Capture the cell that displays the provided text and extract its [X, Y] central coordinate. 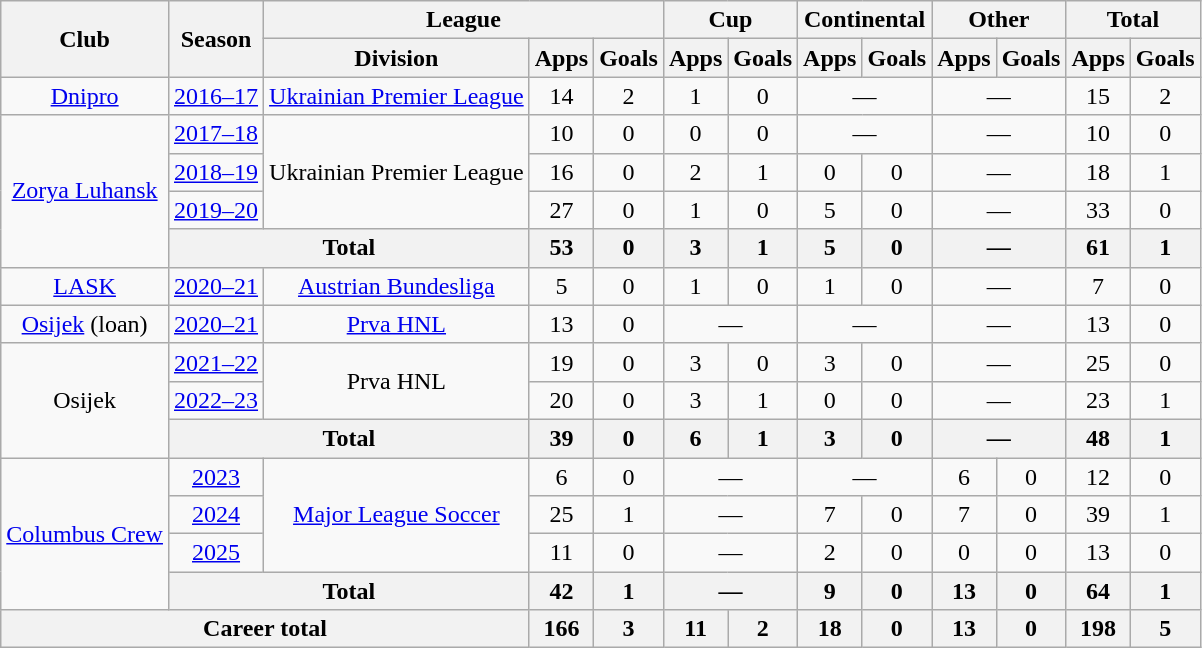
198 [1098, 629]
20 [561, 400]
Osijek (loan) [85, 324]
Zorya Luhansk [85, 191]
2016–17 [216, 96]
LASK [85, 286]
2019–20 [216, 210]
14 [561, 96]
Cup [730, 20]
12 [1098, 477]
Career total [265, 629]
Club [85, 39]
23 [1098, 400]
2023 [216, 477]
9 [830, 591]
15 [1098, 96]
166 [561, 629]
64 [1098, 591]
Season [216, 39]
42 [561, 591]
33 [1098, 210]
Columbus Crew [85, 534]
2017–18 [216, 134]
Division [397, 58]
2022–23 [216, 400]
53 [561, 248]
2025 [216, 553]
2024 [216, 515]
Continental [865, 20]
Other [999, 20]
Austrian Bundesliga [397, 286]
Dnipro [85, 96]
48 [1098, 438]
16 [561, 172]
Major League Soccer [397, 515]
19 [561, 362]
2021–22 [216, 362]
League [464, 20]
27 [561, 210]
61 [1098, 248]
Osijek [85, 400]
2018–19 [216, 172]
